Output the [x, y] coordinate of the center of the cell containing the given text.  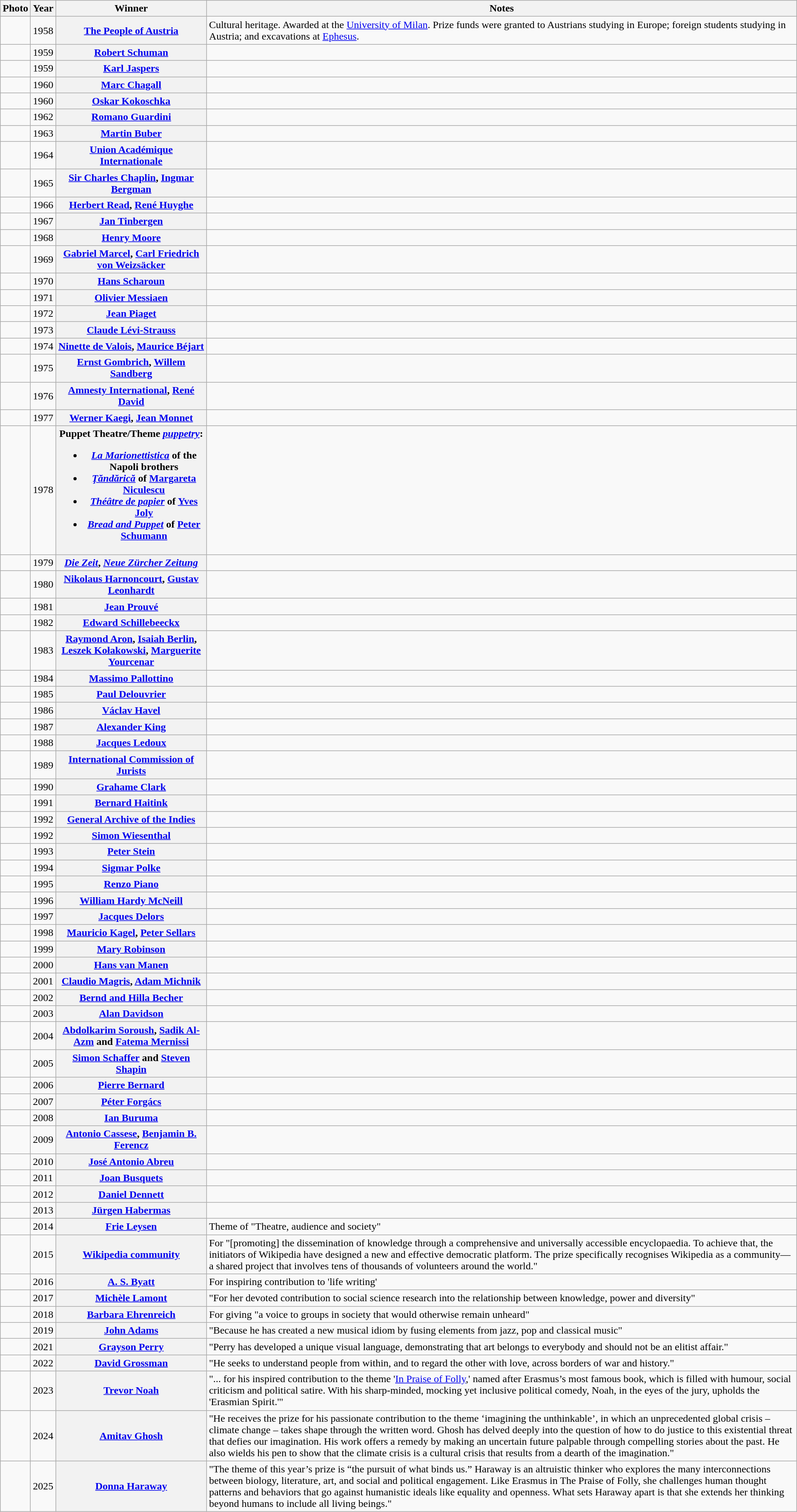
Claudio Magris, Adam Michnik [131, 981]
2011 [43, 1178]
Jacques Delors [131, 916]
1971 [43, 298]
Bernd and Hilla Becher [131, 998]
1962 [43, 117]
Jacques Ledoux [131, 743]
A. S. Byatt [131, 1282]
Sigmar Polke [131, 868]
Notes [502, 9]
1967 [43, 221]
Olivier Messiaen [131, 298]
Simon Schaffer and Steven Shapin [131, 1064]
"For her devoted contribution to social science research into the relationship between knowledge, power and diversity" [502, 1298]
2005 [43, 1064]
2012 [43, 1194]
Werner Kaegi, Jean Monnet [131, 418]
Theme of "Theatre, audience and society" [502, 1226]
1993 [43, 852]
1997 [43, 916]
2023 [43, 1391]
Year [43, 9]
1994 [43, 868]
Peter Stein [131, 852]
2024 [43, 1436]
Jean Prouvé [131, 606]
The People of Austria [131, 31]
1968 [43, 237]
1979 [43, 562]
Simon Wiesenthal [131, 835]
For giving "a voice to groups in society that would otherwise remain unheard" [502, 1314]
José Antonio Abreu [131, 1162]
2017 [43, 1298]
Pierre Bernard [131, 1085]
2022 [43, 1363]
Mary Robinson [131, 949]
2018 [43, 1314]
Frie Leysen [131, 1226]
Ian Buruma [131, 1118]
1989 [43, 765]
Michèle Lamont [131, 1298]
Union Académique Internationale [131, 155]
Oskar Kokoschka [131, 101]
"Because he has created a new musical idiom by fusing elements from jazz, pop and classical music" [502, 1331]
For inspiring contribution to 'life writing' [502, 1282]
Ernst Gombrich, Willem Sandberg [131, 368]
2004 [43, 1036]
1970 [43, 281]
1978 [43, 490]
2014 [43, 1226]
Mauricio Kagel, Peter Sellars [131, 932]
Massimo Pallottino [131, 678]
1965 [43, 183]
2021 [43, 1347]
Herbert Read, René Huyghe [131, 205]
2013 [43, 1210]
Gabriel Marcel, Carl Friedrich von Weizsäcker [131, 260]
2019 [43, 1331]
1982 [43, 623]
1983 [43, 650]
2000 [43, 965]
1984 [43, 678]
"Perry has developed a unique visual language, demonstrating that art belongs to everybody and should not be an elitist affair." [502, 1347]
Ninette de Valois, Maurice Béjart [131, 346]
Hans Scharoun [131, 281]
Antonio Cassese, Benjamin B. Ferencz [131, 1139]
Wikipedia community [131, 1254]
1990 [43, 787]
1966 [43, 205]
Renzo Piano [131, 884]
1977 [43, 418]
1991 [43, 803]
Alexander King [131, 727]
1998 [43, 932]
1974 [43, 346]
Die Zeit, Neue Zürcher Zeitung [131, 562]
2001 [43, 981]
Edward Schillebeeckx [131, 623]
David Grossman [131, 1363]
Winner [131, 9]
Raymond Aron, Isaiah Berlin, Leszek Kołakowski, Marguerite Yourcenar [131, 650]
Jan Tinbergen [131, 221]
Bernard Haitink [131, 803]
Alan Davidson [131, 1014]
Karl Jaspers [131, 69]
Robert Schuman [131, 52]
1969 [43, 260]
2008 [43, 1118]
1981 [43, 606]
2015 [43, 1254]
1958 [43, 31]
Joan Busquets [131, 1178]
Hans van Manen [131, 965]
1999 [43, 949]
2016 [43, 1282]
Jürgen Habermas [131, 1210]
Abdolkarim Soroush, Sadik Al-Azm and Fatema Mernissi [131, 1036]
Sir Charles Chaplin, Ingmar Bergman [131, 183]
William Hardy McNeill [131, 900]
General Archive of the Indies [131, 819]
1996 [43, 900]
2009 [43, 1139]
2002 [43, 998]
Jean Piaget [131, 314]
Barbara Ehrenreich [131, 1314]
Paul Delouvrier [131, 694]
1972 [43, 314]
Grayson Perry [131, 1347]
Donna Haraway [131, 1486]
Photo [15, 9]
1987 [43, 727]
John Adams [131, 1331]
Marc Chagall [131, 85]
1976 [43, 396]
1986 [43, 711]
2007 [43, 1102]
1995 [43, 884]
Romano Guardini [131, 117]
Amitav Ghosh [131, 1436]
Daniel Dennett [131, 1194]
1973 [43, 330]
Grahame Clark [131, 787]
1975 [43, 368]
1963 [43, 133]
Martin Buber [131, 133]
Henry Moore [131, 237]
2010 [43, 1162]
Trevor Noah [131, 1391]
International Commission of Jurists [131, 765]
2003 [43, 1014]
Nikolaus Harnoncourt, Gustav Leonhardt [131, 584]
1980 [43, 584]
Péter Forgács [131, 1102]
"He seeks to understand people from within, and to regard the other with love, across borders of war and history." [502, 1363]
2025 [43, 1486]
Václav Havel [131, 711]
Amnesty International, René David [131, 396]
Claude Lévi-Strauss [131, 330]
1988 [43, 743]
2006 [43, 1085]
1985 [43, 694]
1964 [43, 155]
